Detect which cell encompasses the target text, then output its (X, Y) center coordinate. 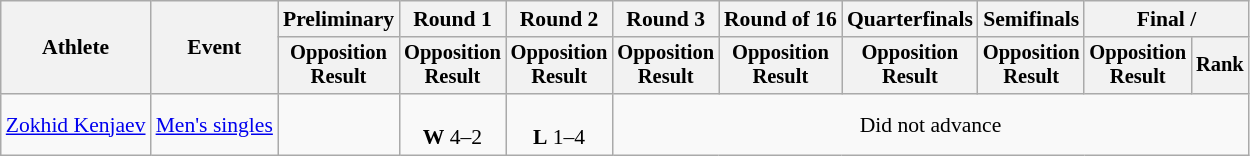
Event (214, 48)
W 4–2 (452, 124)
Semifinals (1032, 19)
L 1–4 (560, 124)
Men's singles (214, 124)
Round 1 (452, 19)
Rank (1220, 66)
Did not advance (930, 124)
Zokhid Kenjaev (76, 124)
Athlete (76, 48)
Final / (1166, 19)
Quarterfinals (910, 19)
Round of 16 (780, 19)
Round 2 (560, 19)
Preliminary (338, 19)
Round 3 (666, 19)
